Find where the given text appears and provide that cell's center as [x, y] coordinate. 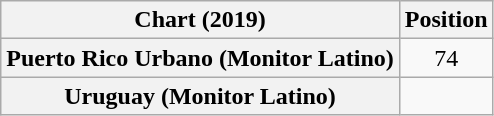
Chart (2019) [200, 20]
74 [446, 58]
Position [446, 20]
Uruguay (Monitor Latino) [200, 96]
Puerto Rico Urbano (Monitor Latino) [200, 58]
